Return the (x, y) coordinate for the center point of the cell that contains the specified text.  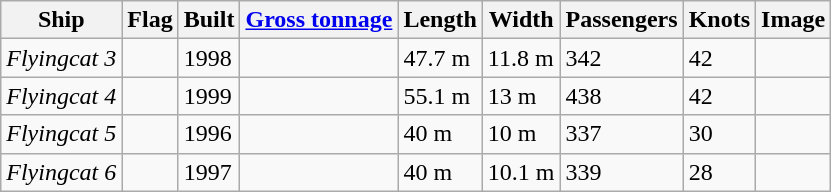
Gross tonnage (319, 20)
339 (622, 172)
Image (794, 20)
Built (209, 20)
342 (622, 58)
28 (719, 172)
1998 (209, 58)
Flag (150, 20)
438 (622, 96)
Flyingcat 5 (62, 134)
Width (521, 20)
55.1 m (440, 96)
11.8 m (521, 58)
1997 (209, 172)
1999 (209, 96)
Flyingcat 4 (62, 96)
Flyingcat 6 (62, 172)
1996 (209, 134)
47.7 m (440, 58)
10 m (521, 134)
Knots (719, 20)
Ship (62, 20)
337 (622, 134)
10.1 m (521, 172)
Passengers (622, 20)
Length (440, 20)
Flyingcat 3 (62, 58)
13 m (521, 96)
30 (719, 134)
